Scan for the cell matching the given text and deliver its (x, y) coordinate at center. 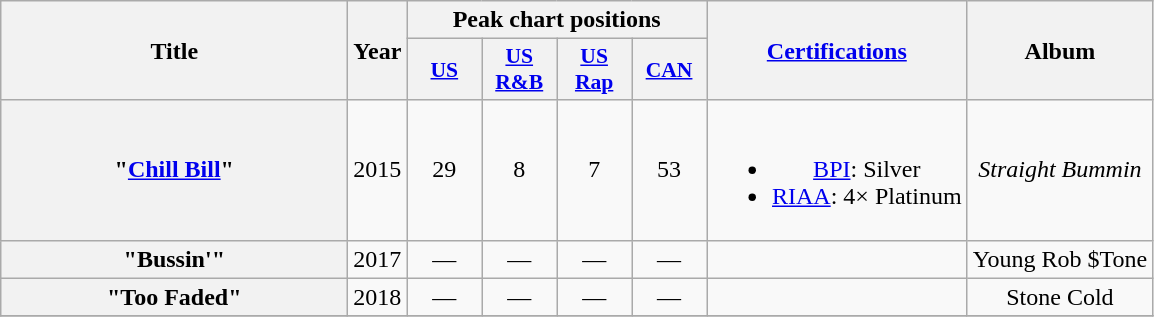
53 (670, 170)
Album (1060, 50)
Young Rob $Tone (1060, 259)
BPI: SilverRIAA: 4× Platinum (836, 170)
Certifications (836, 50)
29 (444, 170)
Straight Bummin (1060, 170)
Year (378, 50)
2018 (378, 297)
"Chill Bill" (174, 170)
2017 (378, 259)
Peak chart positions (557, 20)
8 (520, 170)
Stone Cold (1060, 297)
Title (174, 50)
US (444, 70)
2015 (378, 170)
7 (594, 170)
"Too Faded" (174, 297)
"Bussin'" (174, 259)
CAN (670, 70)
US Rap (594, 70)
US R&B (520, 70)
